Return the (X, Y) coordinate for the center point of the cell that contains the specified text.  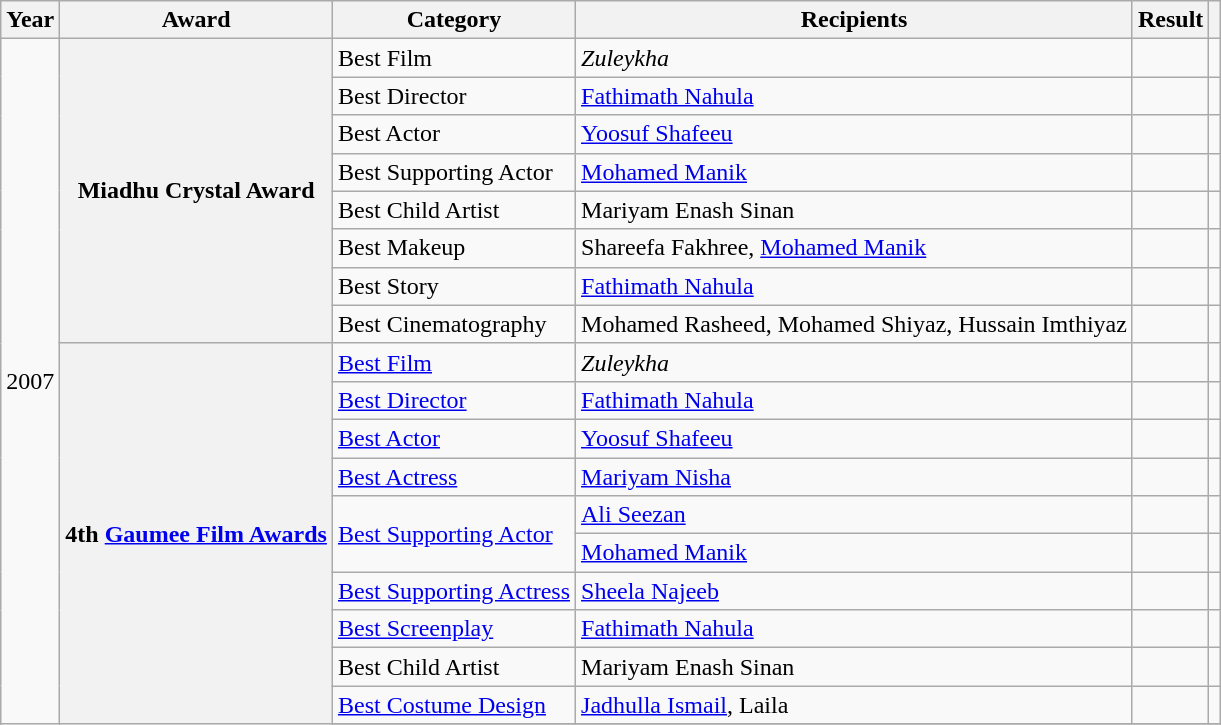
Mariyam Nisha (854, 477)
Best Actress (454, 477)
Year (30, 20)
Mohamed Rasheed, Mohamed Shiyaz, Hussain Imthiyaz (854, 324)
Category (454, 20)
Best Cinematography (454, 324)
Miadhu Crystal Award (196, 191)
Best Makeup (454, 248)
Sheela Najeeb (854, 591)
Recipients (854, 20)
4th Gaumee Film Awards (196, 534)
2007 (30, 382)
Jadhulla Ismail, Laila (854, 705)
Best Story (454, 286)
Award (196, 20)
Best Screenplay (454, 629)
Result (1170, 20)
Shareefa Fakhree, Mohamed Manik (854, 248)
Best Supporting Actress (454, 591)
Ali Seezan (854, 515)
Best Costume Design (454, 705)
